Extract the (x, y) coordinate from the center of the cell holding the provided text.  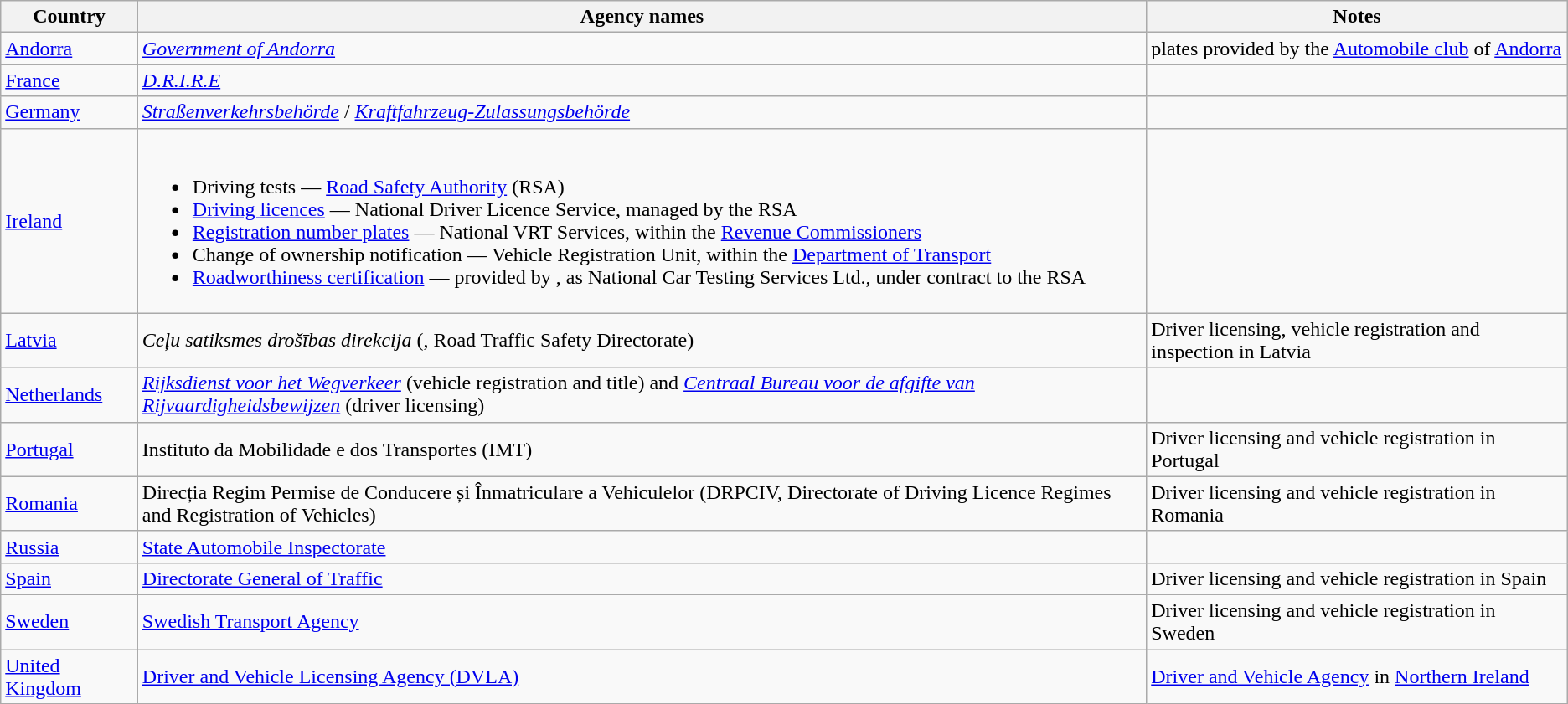
State Automobile Inspectorate (642, 547)
Driver licensing and vehicle registration in Spain (1357, 578)
Country (70, 17)
Driver and Vehicle Agency in Northern Ireland (1357, 676)
France (70, 80)
plates provided by the Automobile club of Andorra (1357, 49)
Driver licensing and vehicle registration in Portugal (1357, 449)
Latvia (70, 340)
Directorate General of Traffic (642, 578)
Straßenverkehrsbehörde / Kraftfahrzeug-Zulassungsbehörde (642, 112)
Spain (70, 578)
Portugal (70, 449)
Netherlands (70, 395)
Andorra (70, 49)
United Kingdom (70, 676)
Germany (70, 112)
Driver licensing and vehicle registration in Sweden (1357, 621)
Instituto da Mobilidade e dos Transportes (IMT) (642, 449)
Russia (70, 547)
Driver licensing and vehicle registration in Romania (1357, 504)
Notes (1357, 17)
Agency names (642, 17)
Sweden (70, 621)
Swedish Transport Agency (642, 621)
Romania (70, 504)
Driver licensing, vehicle registration and inspection in Latvia (1357, 340)
Government of Andorra (642, 49)
Ireland (70, 221)
Direcția Regim Permise de Conducere și Înmatriculare a Vehiculelor (DRPCIV, Directorate of Driving Licence Regimes and Registration of Vehicles) (642, 504)
Rijksdienst voor het Wegverkeer (vehicle registration and title) and Centraal Bureau voor de afgifte van Rijvaardigheidsbewijzen (driver licensing) (642, 395)
D.R.I.R.E (642, 80)
Ceļu satiksmes drošības direkcija (, Road Traffic Safety Directorate) (642, 340)
Driver and Vehicle Licensing Agency (DVLA) (642, 676)
